Detect which cell encompasses the target text, then output its (X, Y) center coordinate. 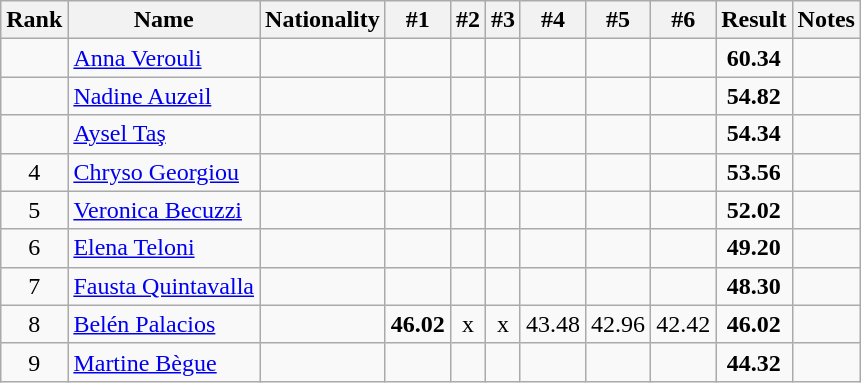
52.02 (754, 210)
5 (34, 210)
6 (34, 248)
Rank (34, 20)
Name (164, 20)
7 (34, 286)
9 (34, 362)
Notes (826, 20)
Veronica Becuzzi (164, 210)
8 (34, 324)
44.32 (754, 362)
60.34 (754, 58)
Aysel Taş (164, 134)
43.48 (552, 324)
Belén Palacios (164, 324)
#1 (418, 20)
53.56 (754, 172)
Result (754, 20)
Chryso Georgiou (164, 172)
#5 (618, 20)
#6 (684, 20)
Anna Verouli (164, 58)
54.82 (754, 96)
48.30 (754, 286)
#3 (502, 20)
#2 (468, 20)
54.34 (754, 134)
Nadine Auzeil (164, 96)
Elena Teloni (164, 248)
Martine Bègue (164, 362)
49.20 (754, 248)
42.42 (684, 324)
#4 (552, 20)
42.96 (618, 324)
4 (34, 172)
Fausta Quintavalla (164, 286)
Nationality (323, 20)
